Capture the cell that displays the provided text and extract its (x, y) central coordinate. 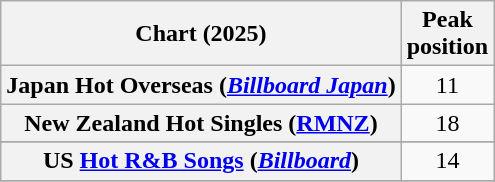
US Hot R&B Songs (Billboard) (201, 161)
14 (447, 161)
11 (447, 85)
Peakposition (447, 34)
Chart (2025) (201, 34)
18 (447, 123)
Japan Hot Overseas (Billboard Japan) (201, 85)
New Zealand Hot Singles (RMNZ) (201, 123)
